Locate the cell with the specified text and output its (x, y) center coordinate. 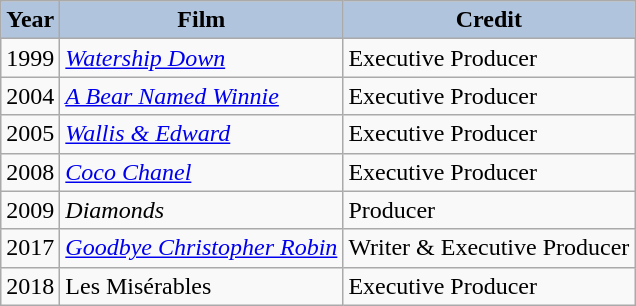
2018 (30, 286)
Goodbye Christopher Robin (202, 248)
Producer (489, 210)
Coco Chanel (202, 172)
A Bear Named Winnie (202, 96)
Writer & Executive Producer (489, 248)
Diamonds (202, 210)
Film (202, 20)
2004 (30, 96)
Credit (489, 20)
2009 (30, 210)
Wallis & Edward (202, 134)
Watership Down (202, 58)
2005 (30, 134)
2008 (30, 172)
Les Misérables (202, 286)
2017 (30, 248)
1999 (30, 58)
Year (30, 20)
